Detect which cell encompasses the target text, then output its (X, Y) center coordinate. 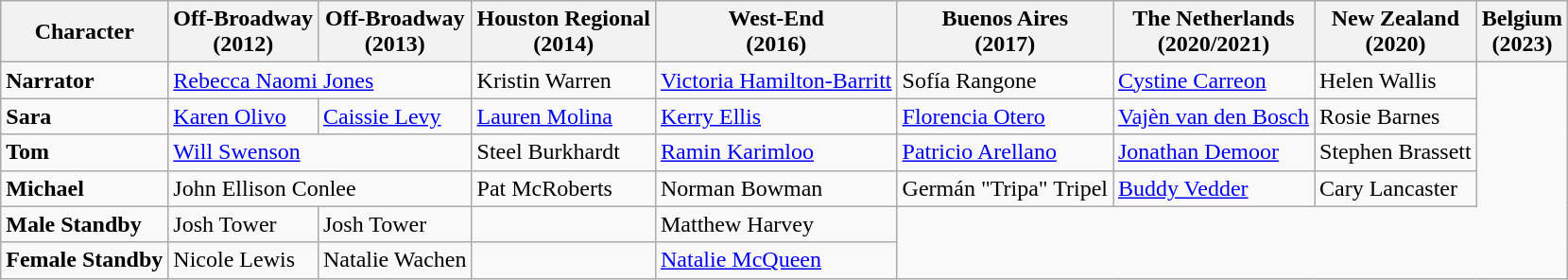
Jonathan Demoor (1214, 152)
New Zealand(2020) (1396, 32)
Tom (85, 152)
Florencia Otero (1005, 116)
Belgium(2023) (1522, 32)
Buenos Aires(2017) (1005, 32)
Rebecca Naomi Jones (319, 80)
Germán "Tripa" Tripel (1005, 188)
Michael (85, 188)
Nicole Lewis (244, 260)
Stephen Brassett (1396, 152)
Caissie Levy (395, 116)
John Ellison Conlee (319, 188)
Ramin Karimloo (776, 152)
Character (85, 32)
Will Swenson (319, 152)
Victoria Hamilton-Barritt (776, 80)
Kerry Ellis (776, 116)
Karen Olivo (244, 116)
Pat McRoberts (563, 188)
The Netherlands(2020/2021) (1214, 32)
Off-Broadway(2012) (244, 32)
Male Standby (85, 224)
Rosie Barnes (1396, 116)
Steel Burkhardt (563, 152)
Sofía Rangone (1005, 80)
Vajèn van den Bosch (1214, 116)
Cystine Carreon (1214, 80)
Natalie McQueen (776, 260)
Sara (85, 116)
Cary Lancaster (1396, 188)
Buddy Vedder (1214, 188)
Houston Regional(2014) (563, 32)
Kristin Warren (563, 80)
West-End(2016) (776, 32)
Matthew Harvey (776, 224)
Narrator (85, 80)
Female Standby (85, 260)
Off-Broadway(2013) (395, 32)
Norman Bowman (776, 188)
Lauren Molina (563, 116)
Natalie Wachen (395, 260)
Patricio Arellano (1005, 152)
Helen Wallis (1396, 80)
